Scan for the cell matching the given text and deliver its (X, Y) coordinate at center. 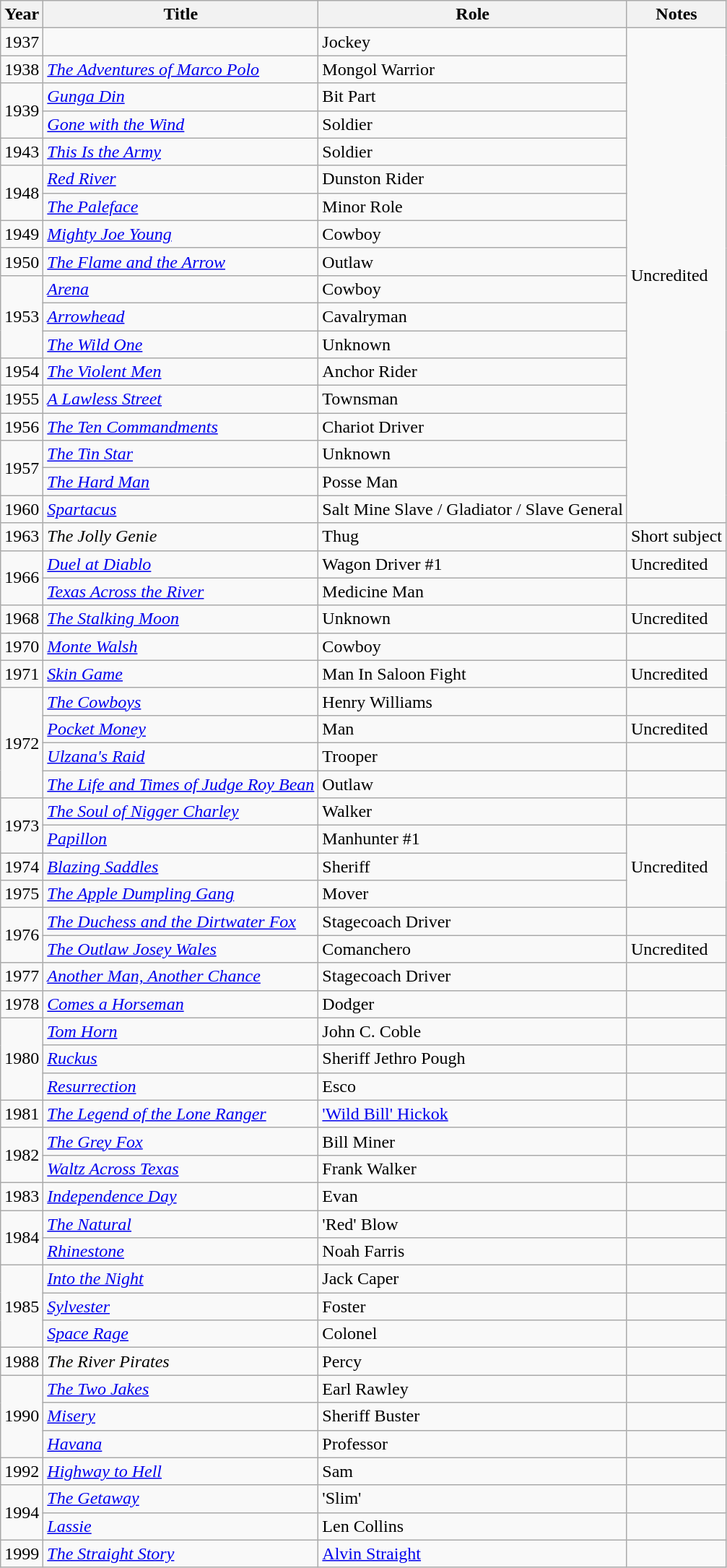
Short subject (676, 537)
Pocket Money (180, 729)
Noah Farris (473, 1252)
The Tin Star (180, 454)
1985 (22, 1307)
Dodger (473, 1004)
1976 (22, 935)
The Legend of the Lone Ranger (180, 1114)
Into the Night (180, 1279)
Henry Williams (473, 701)
'Wild Bill' Hickok (473, 1114)
Manhunter #1 (473, 839)
Colonel (473, 1334)
1978 (22, 1004)
The Ten Commandments (180, 427)
1950 (22, 261)
Independence Day (180, 1196)
Sheriff Buster (473, 1416)
Len Collins (473, 1526)
1982 (22, 1155)
Gunga Din (180, 97)
Role (473, 14)
1956 (22, 427)
The Life and Times of Judge Roy Bean (180, 784)
1949 (22, 234)
The Outlaw Josey Wales (180, 949)
The Grey Fox (180, 1141)
1977 (22, 976)
Bill Miner (473, 1141)
Sam (473, 1471)
1963 (22, 537)
1981 (22, 1114)
1960 (22, 509)
1955 (22, 399)
Sheriff Jethro Pough (473, 1059)
Mighty Joe Young (180, 234)
1983 (22, 1196)
The Getaway (180, 1499)
1954 (22, 372)
The Apple Dumpling Gang (180, 894)
1968 (22, 619)
Lassie (180, 1526)
This Is the Army (180, 152)
Notes (676, 14)
Man (473, 729)
Percy (473, 1361)
Skin Game (180, 674)
Posse Man (473, 482)
1974 (22, 867)
Sheriff (473, 867)
1948 (22, 193)
Papillon (180, 839)
Dunston Rider (473, 179)
Evan (473, 1196)
Tom Horn (180, 1031)
The Cowboys (180, 701)
Minor Role (473, 207)
1984 (22, 1238)
Texas Across the River (180, 592)
Rhinestone (180, 1252)
Bit Part (473, 97)
Salt Mine Slave / Gladiator / Slave General (473, 509)
Monte Walsh (180, 646)
Blazing Saddles (180, 867)
Spartacus (180, 509)
Chariot Driver (473, 427)
Arrowhead (180, 316)
Year (22, 14)
Havana (180, 1444)
Resurrection (180, 1086)
1992 (22, 1471)
1971 (22, 674)
The Natural (180, 1224)
Foster (473, 1307)
The Hard Man (180, 482)
1966 (22, 578)
Wagon Driver #1 (473, 564)
Comanchero (473, 949)
Space Rage (180, 1334)
Waltz Across Texas (180, 1169)
Arena (180, 289)
1975 (22, 894)
The Adventures of Marco Polo (180, 69)
Alvin Straight (473, 1554)
The Jolly Genie (180, 537)
Mongol Warrior (473, 69)
Walker (473, 812)
Ruckus (180, 1059)
The Duchess and the Dirtwater Fox (180, 922)
The Wild One (180, 345)
Anchor Rider (473, 372)
Jack Caper (473, 1279)
Frank Walker (473, 1169)
1999 (22, 1554)
Red River (180, 179)
John C. Coble (473, 1031)
1957 (22, 468)
The River Pirates (180, 1361)
'Slim' (473, 1499)
Gone with the Wind (180, 124)
1980 (22, 1059)
1938 (22, 69)
1972 (22, 742)
1943 (22, 152)
Townsman (473, 399)
'Red' Blow (473, 1224)
Misery (180, 1416)
Jockey (473, 42)
1990 (22, 1416)
Thug (473, 537)
The Soul of Nigger Charley (180, 812)
Professor (473, 1444)
Mover (473, 894)
The Stalking Moon (180, 619)
The Paleface (180, 207)
Another Man, Another Chance (180, 976)
The Straight Story (180, 1554)
1939 (22, 111)
1973 (22, 826)
Cavalryman (473, 316)
Man In Saloon Fight (473, 674)
Duel at Diablo (180, 564)
1953 (22, 316)
1994 (22, 1512)
Esco (473, 1086)
Title (180, 14)
Sylvester (180, 1307)
The Two Jakes (180, 1389)
1988 (22, 1361)
Comes a Horseman (180, 1004)
The Violent Men (180, 372)
Trooper (473, 756)
Ulzana's Raid (180, 756)
1970 (22, 646)
1937 (22, 42)
A Lawless Street (180, 399)
Earl Rawley (473, 1389)
Highway to Hell (180, 1471)
Medicine Man (473, 592)
The Flame and the Arrow (180, 261)
